Output the [x, y] coordinate of the center of the cell containing the given text.  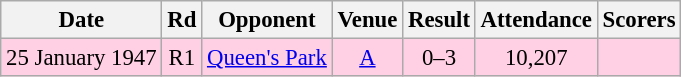
R1 [182, 58]
Result [440, 20]
Venue [368, 20]
Queen's Park [267, 58]
10,207 [536, 58]
Attendance [536, 20]
Opponent [267, 20]
A [368, 58]
0–3 [440, 58]
Scorers [639, 20]
25 January 1947 [82, 58]
Rd [182, 20]
Date [82, 20]
